Output the (x, y) coordinate of the center of the cell containing the given text.  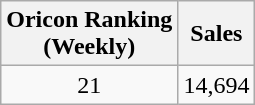
14,694 (216, 85)
21 (90, 85)
Sales (216, 34)
Oricon Ranking(Weekly) (90, 34)
